For the text-containing cell, return its midpoint in [x, y] coordinate format. 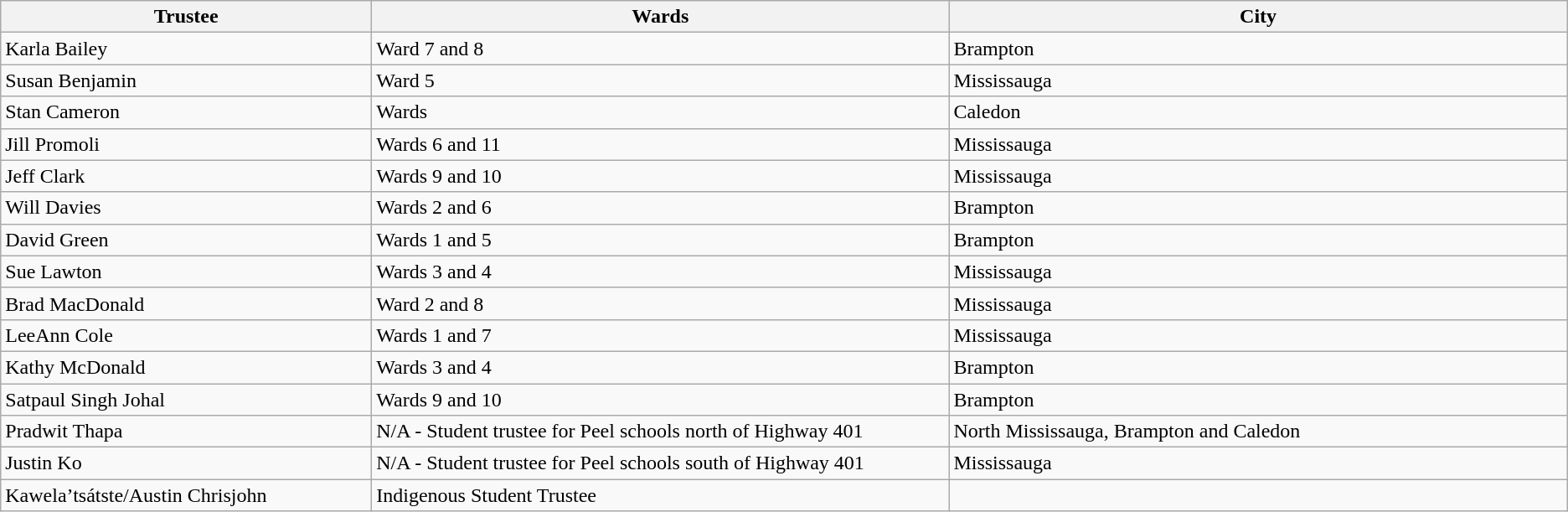
Ward 7 and 8 [660, 49]
Justin Ko [186, 463]
N/A - Student trustee for Peel schools north of Highway 401 [660, 432]
Caledon [1258, 112]
Wards 1 and 7 [660, 335]
Satpaul Singh Johal [186, 400]
Ward 2 and 8 [660, 303]
Kawela’tsátste/Austin Chrisjohn [186, 495]
Wards 2 and 6 [660, 208]
Jill Promoli [186, 144]
N/A - Student trustee for Peel schools south of Highway 401 [660, 463]
Jeff Clark [186, 176]
David Green [186, 240]
Brad MacDonald [186, 303]
North Mississauga, Brampton and Caledon [1258, 432]
Wards 1 and 5 [660, 240]
Pradwit Thapa [186, 432]
Ward 5 [660, 80]
Susan Benjamin [186, 80]
Sue Lawton [186, 272]
LeeAnn Cole [186, 335]
Trustee [186, 17]
City [1258, 17]
Stan Cameron [186, 112]
Indigenous Student Trustee [660, 495]
Karla Bailey [186, 49]
Will Davies [186, 208]
Kathy McDonald [186, 367]
Wards 6 and 11 [660, 144]
